Output the [X, Y] coordinate of the center of the cell containing the given text.  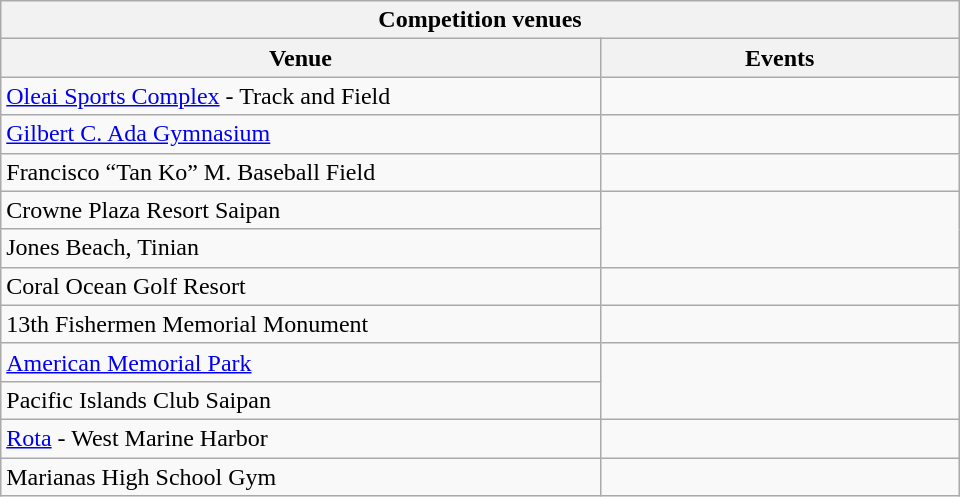
Jones Beach, Tinian [300, 248]
Coral Ocean Golf Resort [300, 286]
Rota - West Marine Harbor [300, 438]
Marianas High School Gym [300, 477]
Crowne Plaza Resort Saipan [300, 210]
Pacific Islands Club Saipan [300, 400]
Gilbert C. Ada Gymnasium [300, 134]
Competition venues [480, 20]
American Memorial Park [300, 362]
Francisco “Tan Ko” M. Baseball Field [300, 172]
Events [780, 58]
Oleai Sports Complex - Track and Field [300, 96]
13th Fishermen Memorial Monument [300, 324]
Venue [300, 58]
